Pinpoint the cell where the given text exists, returning its (x, y) midpoint coordinate. 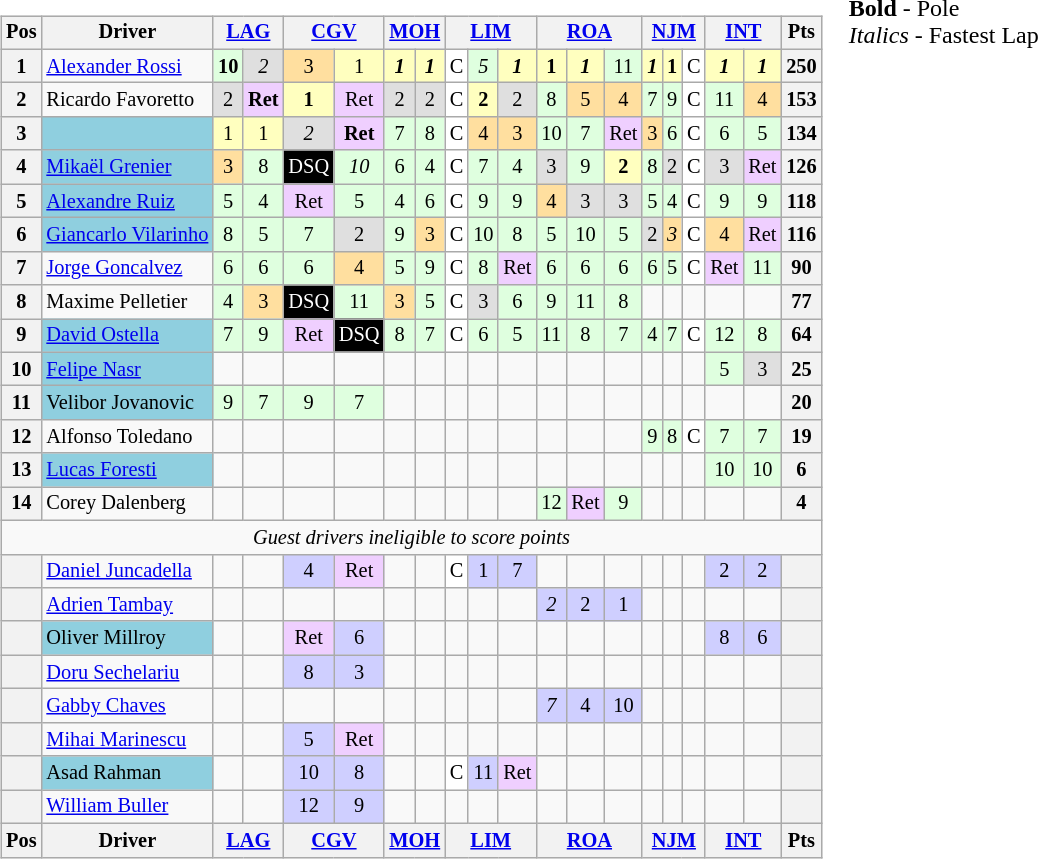
25 (801, 369)
Mihai Marinescu (127, 739)
Ricardo Favoretto (127, 100)
Alfonso Toledano (127, 437)
126 (801, 167)
David Ostella (127, 336)
Velibor Jovanovic (127, 403)
Alexandre Ruiz (127, 201)
Gabby Chaves (127, 706)
77 (801, 302)
Giancarlo Vilarinho (127, 235)
134 (801, 134)
Jorge Goncalvez (127, 268)
Maxime Pelletier (127, 302)
Mikaël Grenier (127, 167)
Asad Rahman (127, 773)
Daniel Juncadella (127, 571)
20 (801, 403)
Adrien Tambay (127, 605)
64 (801, 336)
Oliver Millroy (127, 638)
14 (21, 504)
13 (21, 470)
Corey Dalenberg (127, 504)
90 (801, 268)
Alexander Rossi (127, 66)
19 (801, 437)
Lucas Foresti (127, 470)
250 (801, 66)
118 (801, 201)
Doru Sechelariu (127, 672)
William Buller (127, 807)
Felipe Nasr (127, 369)
116 (801, 235)
153 (801, 100)
Guest drivers ineligible to score points (411, 537)
